Capture the cell that displays the provided text and extract its (X, Y) central coordinate. 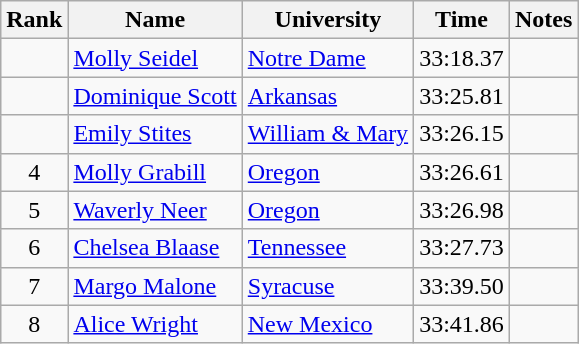
Tennessee (328, 248)
33:25.81 (462, 96)
Notes (543, 20)
Chelsea Blaase (155, 248)
Emily Stites (155, 134)
5 (34, 210)
Margo Malone (155, 286)
Syracuse (328, 286)
8 (34, 324)
William & Mary (328, 134)
33:26.61 (462, 172)
University (328, 20)
Waverly Neer (155, 210)
33:26.98 (462, 210)
Time (462, 20)
Arkansas (328, 96)
6 (34, 248)
Dominique Scott (155, 96)
Name (155, 20)
Notre Dame (328, 58)
33:39.50 (462, 286)
Rank (34, 20)
7 (34, 286)
33:18.37 (462, 58)
33:27.73 (462, 248)
Alice Wright (155, 324)
33:26.15 (462, 134)
Molly Seidel (155, 58)
New Mexico (328, 324)
4 (34, 172)
Molly Grabill (155, 172)
33:41.86 (462, 324)
